Capture the cell that displays the provided text and extract its [x, y] central coordinate. 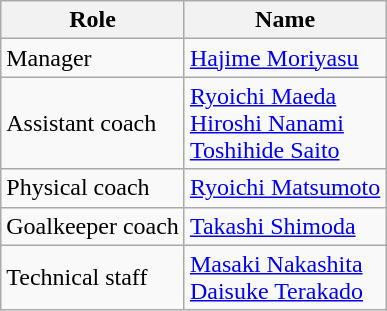
Technical staff [93, 278]
Ryoichi Maeda Hiroshi Nanami Toshihide Saito [284, 123]
Goalkeeper coach [93, 226]
Role [93, 20]
Masaki Nakashita Daisuke Terakado [284, 278]
Assistant coach [93, 123]
Name [284, 20]
Ryoichi Matsumoto [284, 188]
Manager [93, 58]
Takashi Shimoda [284, 226]
Physical coach [93, 188]
Hajime Moriyasu [284, 58]
